Pinpoint the cell where the given text exists, returning its [X, Y] midpoint coordinate. 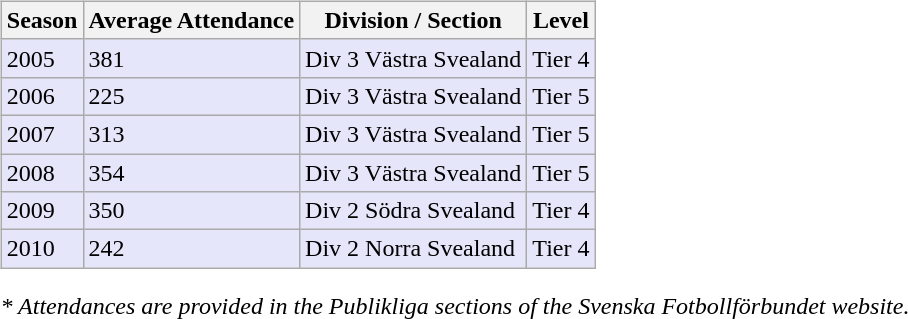
Div 2 Norra Svealand [414, 249]
225 [192, 96]
Division / Section [414, 20]
2006 [42, 96]
2005 [42, 58]
Average Attendance [192, 20]
2010 [42, 249]
350 [192, 211]
Season [42, 20]
242 [192, 249]
2008 [42, 173]
354 [192, 173]
Div 2 Södra Svealand [414, 211]
2007 [42, 134]
313 [192, 134]
2009 [42, 211]
Level [561, 20]
381 [192, 58]
